Determine the [X, Y] coordinate at the center of the cell enclosing the given text.  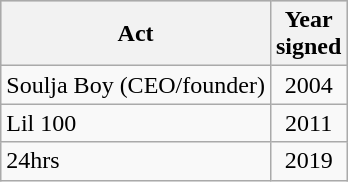
Lil 100 [136, 123]
Soulja Boy (CEO/founder) [136, 85]
2004 [308, 85]
2011 [308, 123]
Act [136, 34]
Year signed [308, 34]
24hrs [136, 161]
2019 [308, 161]
